Search for the cell housing the specified text and yield its (x, y) center coordinate. 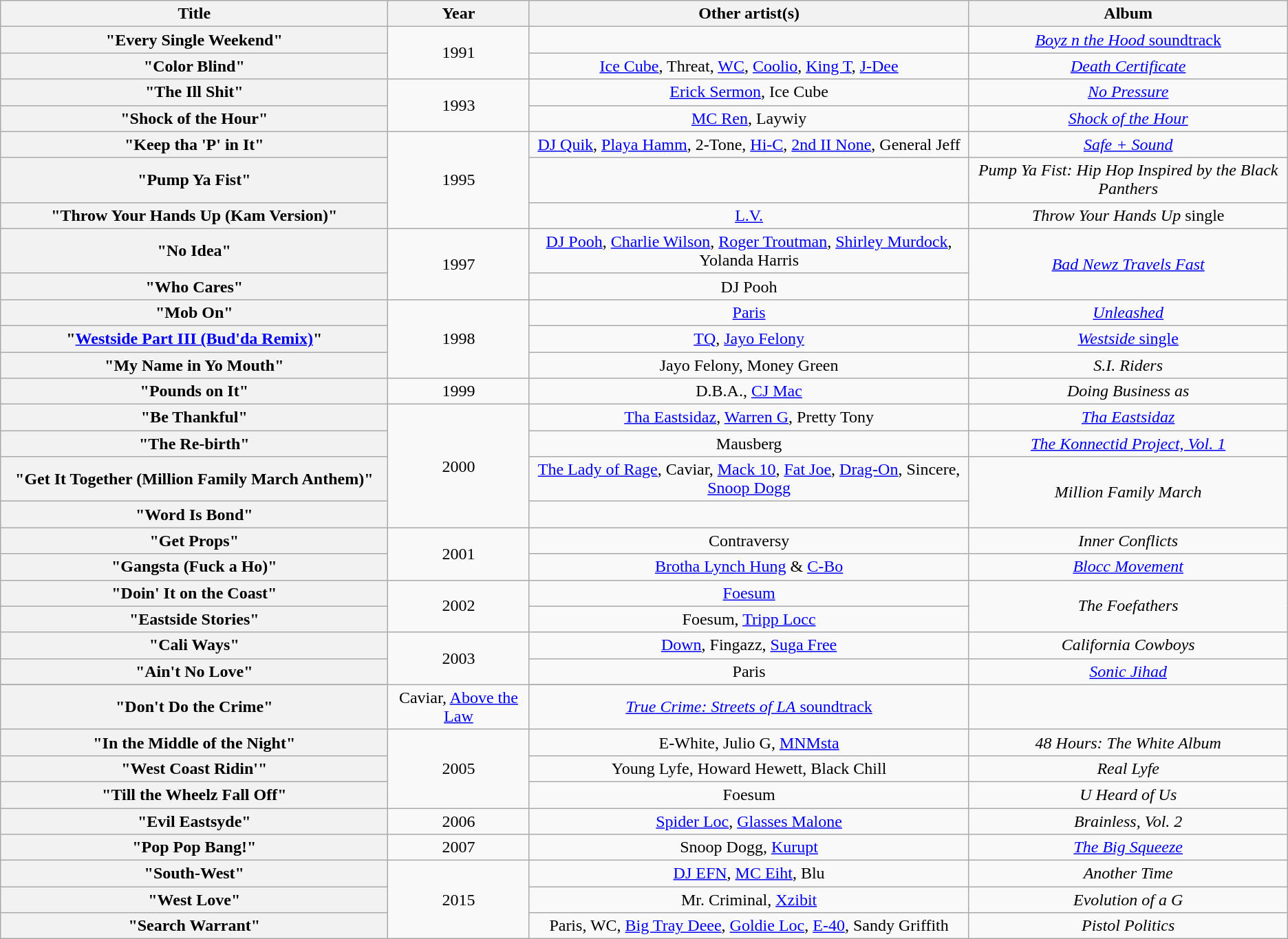
1998 (458, 338)
Boyz n the Hood soundtrack (1128, 40)
Pistol Politics (1128, 926)
Other artist(s) (749, 14)
"Shock of the Hour" (194, 118)
Mr. Criminal, Xzibit (749, 900)
"Throw Your Hands Up (Kam Version)" (194, 215)
"My Name in Yo Mouth" (194, 365)
2000 (458, 466)
E-White, Julio G, MNMsta (749, 742)
Safe + Sound (1128, 144)
2003 (458, 658)
1997 (458, 264)
"The Ill Shit" (194, 92)
"Get It Together (Million Family March Anthem)" (194, 479)
Inner Conflicts (1128, 541)
DJ Pooh, Charlie Wilson, Roger Troutman, Shirley Murdock, Yolanda Harris (749, 250)
The Foefathers (1128, 606)
Jayo Felony, Money Green (749, 365)
DJ Pooh (749, 286)
Blocc Movement (1128, 567)
"Color Blind" (194, 66)
"Till the Wheelz Fall Off" (194, 795)
U Heard of Us (1128, 795)
The Lady of Rage, Caviar, Mack 10, Fat Joe, Drag-On, Sincere, Snoop Dogg (749, 479)
"West Coast Ridin'" (194, 768)
"Search Warrant" (194, 926)
"Evil Eastsyde" (194, 821)
2006 (458, 821)
2005 (458, 768)
Year (458, 14)
Mausberg (749, 444)
Paris, WC, Big Tray Deee, Goldie Loc, E-40, Sandy Griffith (749, 926)
Tha Eastsidaz, Warren G, Pretty Tony (749, 418)
"West Love" (194, 900)
1993 (458, 105)
"In the Middle of the Night" (194, 742)
"Pump Ya Fist" (194, 180)
Sonic Jihad (1128, 671)
48 Hours: The White Album (1128, 742)
1991 (458, 53)
"No Idea" (194, 250)
"Ain't No Love" (194, 671)
D.B.A., CJ Mac (749, 391)
Death Certificate (1128, 66)
"Pop Pop Bang!" (194, 848)
The Big Squeeze (1128, 848)
Bad Newz Travels Fast (1128, 264)
L.V. (749, 215)
Tha Eastsidaz (1128, 418)
Snoop Dogg, Kurupt (749, 848)
2002 (458, 606)
No Pressure (1128, 92)
DJ Quik, Playa Hamm, 2-Tone, Hi-C, 2nd II None, General Jeff (749, 144)
Throw Your Hands Up single (1128, 215)
1995 (458, 180)
Brotha Lynch Hung & C-Bo (749, 567)
True Crime: Streets of LA soundtrack (749, 707)
"Be Thankful" (194, 418)
"Eastside Stories" (194, 619)
"Cali Ways" (194, 645)
Title (194, 14)
"Every Single Weekend" (194, 40)
"The Re-birth" (194, 444)
Album (1128, 14)
Shock of the Hour (1128, 118)
S.I. Riders (1128, 365)
Brainless, Vol. 2 (1128, 821)
Down, Fingazz, Suga Free (749, 645)
The Konnectid Project, Vol. 1 (1128, 444)
California Cowboys (1128, 645)
2007 (458, 848)
TQ, Jayo Felony (749, 338)
"South-West" (194, 874)
Erick Sermon, Ice Cube (749, 92)
Million Family March (1128, 493)
Westside single (1128, 338)
Ice Cube, Threat, WC, Coolio, King T, J-Dee (749, 66)
"Keep tha 'P' in It" (194, 144)
"Don't Do the Crime" (194, 707)
"Gangsta (Fuck a Ho)" (194, 567)
Another Time (1128, 874)
"Get Props" (194, 541)
"Doin' It on the Coast" (194, 593)
Doing Business as (1128, 391)
2001 (458, 554)
"Pounds on It" (194, 391)
Evolution of a G (1128, 900)
Spider Loc, Glasses Malone (749, 821)
Contraversy (749, 541)
"Westside Part III (Bud'da Remix)" (194, 338)
Caviar, Above the Law (458, 707)
DJ EFN, MC Eiht, Blu (749, 874)
Real Lyfe (1128, 768)
"Mob On" (194, 312)
2015 (458, 900)
"Who Cares" (194, 286)
Foesum, Tripp Locc (749, 619)
Young Lyfe, Howard Hewett, Black Chill (749, 768)
1999 (458, 391)
MC Ren, Laywiy (749, 118)
"Word Is Bond" (194, 515)
Unleashed (1128, 312)
Pump Ya Fist: Hip Hop Inspired by the Black Panthers (1128, 180)
